Output the (X, Y) coordinate of the center of the cell containing the given text.  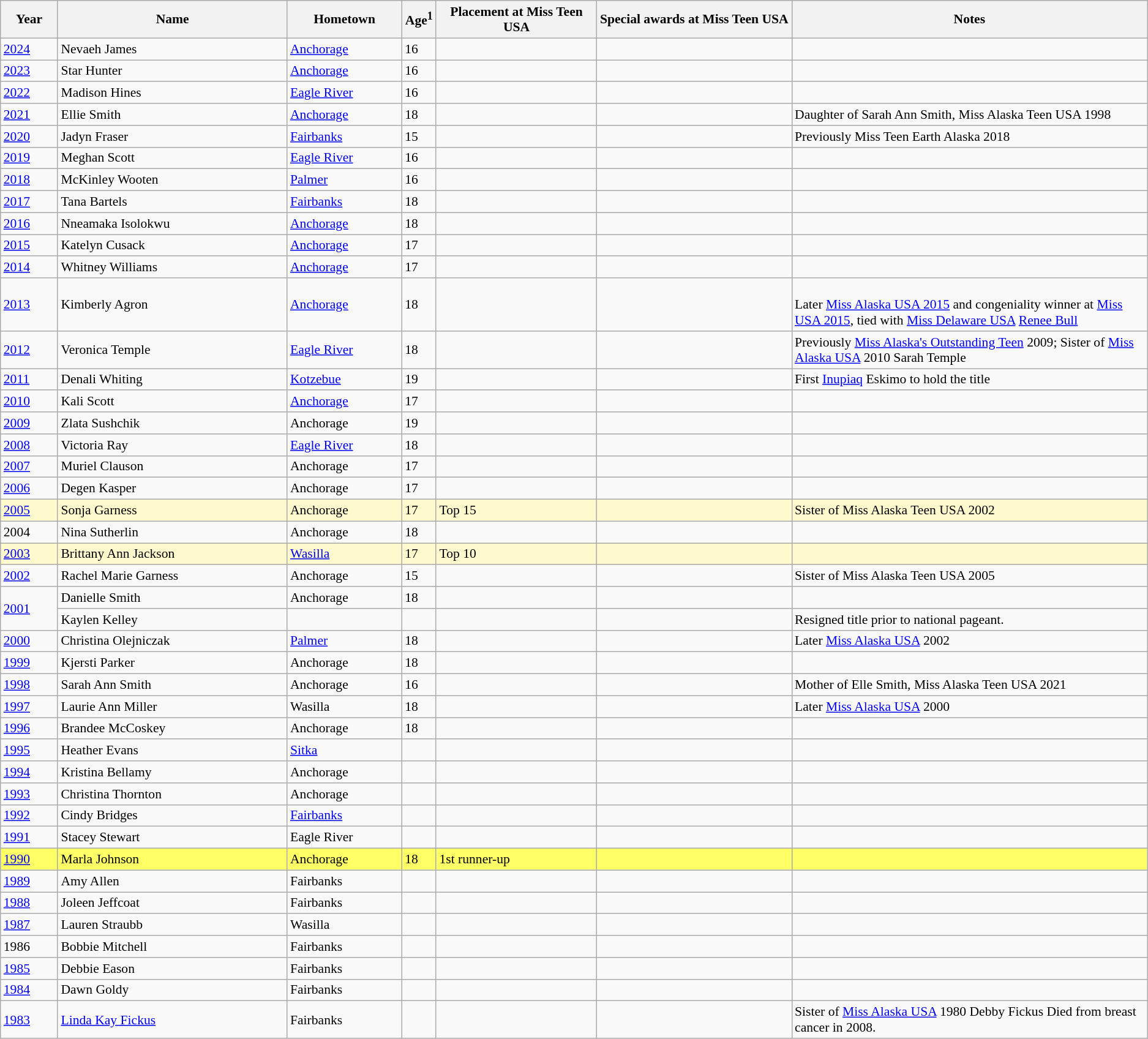
Degen Kasper (173, 489)
2020 (29, 137)
Brandee McCoskey (173, 729)
2013 (29, 305)
Danielle Smith (173, 598)
1998 (29, 685)
Victoria Ray (173, 445)
2003 (29, 554)
Nina Sutherlin (173, 532)
2010 (29, 402)
2008 (29, 445)
2006 (29, 489)
1992 (29, 816)
1989 (29, 881)
1984 (29, 990)
Sitka (344, 751)
Madison Hines (173, 93)
1990 (29, 860)
Laurie Ann Miller (173, 707)
Kali Scott (173, 402)
Whitney Williams (173, 268)
1991 (29, 838)
1999 (29, 663)
Special awards at Miss Teen USA (694, 20)
Denali Whiting (173, 380)
Hometown (344, 20)
2011 (29, 380)
Placement at Miss Teen USA (516, 20)
Notes (970, 20)
2012 (29, 350)
Jadyn Fraser (173, 137)
Later Miss Alaska USA 2015 and congeniality winner at Miss USA 2015, tied with Miss Delaware USA Renee Bull (970, 305)
1997 (29, 707)
Later Miss Alaska USA 2000 (970, 707)
2022 (29, 93)
Top 15 (516, 511)
Cindy Bridges (173, 816)
Nneamaka Isolokwu (173, 223)
Ellie Smith (173, 114)
Dawn Goldy (173, 990)
2002 (29, 576)
Rachel Marie Garness (173, 576)
Kimberly Agron (173, 305)
2005 (29, 511)
1983 (29, 1020)
Lauren Straubb (173, 925)
Kaylen Kelley (173, 620)
Sarah Ann Smith (173, 685)
2019 (29, 158)
1st runner-up (516, 860)
2017 (29, 202)
Bobbie Mitchell (173, 947)
1985 (29, 969)
Nevaeh James (173, 49)
Linda Kay Fickus (173, 1020)
Tana Bartels (173, 202)
1993 (29, 794)
Top 10 (516, 554)
2024 (29, 49)
McKinley Wooten (173, 180)
Joleen Jeffcoat (173, 903)
Veronica Temple (173, 350)
Kristina Bellamy (173, 772)
Brittany Ann Jackson (173, 554)
2023 (29, 71)
Sister of Miss Alaska Teen USA 2002 (970, 511)
Resigned title prior to national pageant. (970, 620)
2014 (29, 268)
2021 (29, 114)
Muriel Clauson (173, 467)
Heather Evans (173, 751)
Name (173, 20)
Later Miss Alaska USA 2002 (970, 641)
Daughter of Sarah Ann Smith, Miss Alaska Teen USA 1998 (970, 114)
2009 (29, 423)
Age1 (419, 20)
Christina Olejniczak (173, 641)
2016 (29, 223)
Year (29, 20)
2001 (29, 609)
Marla Johnson (173, 860)
1987 (29, 925)
Christina Thornton (173, 794)
Mother of Elle Smith, Miss Alaska Teen USA 2021 (970, 685)
Previously Miss Alaska's Outstanding Teen 2009; Sister of Miss Alaska USA 2010 Sarah Temple (970, 350)
2015 (29, 246)
1995 (29, 751)
2004 (29, 532)
2000 (29, 641)
1996 (29, 729)
Previously Miss Teen Earth Alaska 2018 (970, 137)
Sonja Garness (173, 511)
Star Hunter (173, 71)
Kjersti Parker (173, 663)
1988 (29, 903)
2007 (29, 467)
Debbie Eason (173, 969)
1986 (29, 947)
Zlata Sushchik (173, 423)
Katelyn Cusack (173, 246)
Sister of Miss Alaska USA 1980 Debby Fickus Died from breast cancer in 2008. (970, 1020)
2018 (29, 180)
Meghan Scott (173, 158)
First Inupiaq Eskimo to hold the title (970, 380)
1994 (29, 772)
Stacey Stewart (173, 838)
Sister of Miss Alaska Teen USA 2005 (970, 576)
Kotzebue (344, 380)
Amy Allen (173, 881)
